Return the (x, y) coordinate for the center point of the cell that contains the specified text.  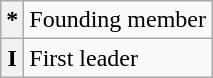
Founding member (118, 20)
* (12, 20)
I (12, 58)
First leader (118, 58)
